Extract the [X, Y] coordinate from the center of the cell holding the provided text.  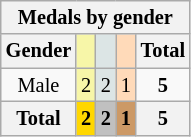
Medals by gender [96, 17]
Gender [38, 51]
Male [38, 85]
